Output the [x, y] coordinate of the center of the cell containing the given text.  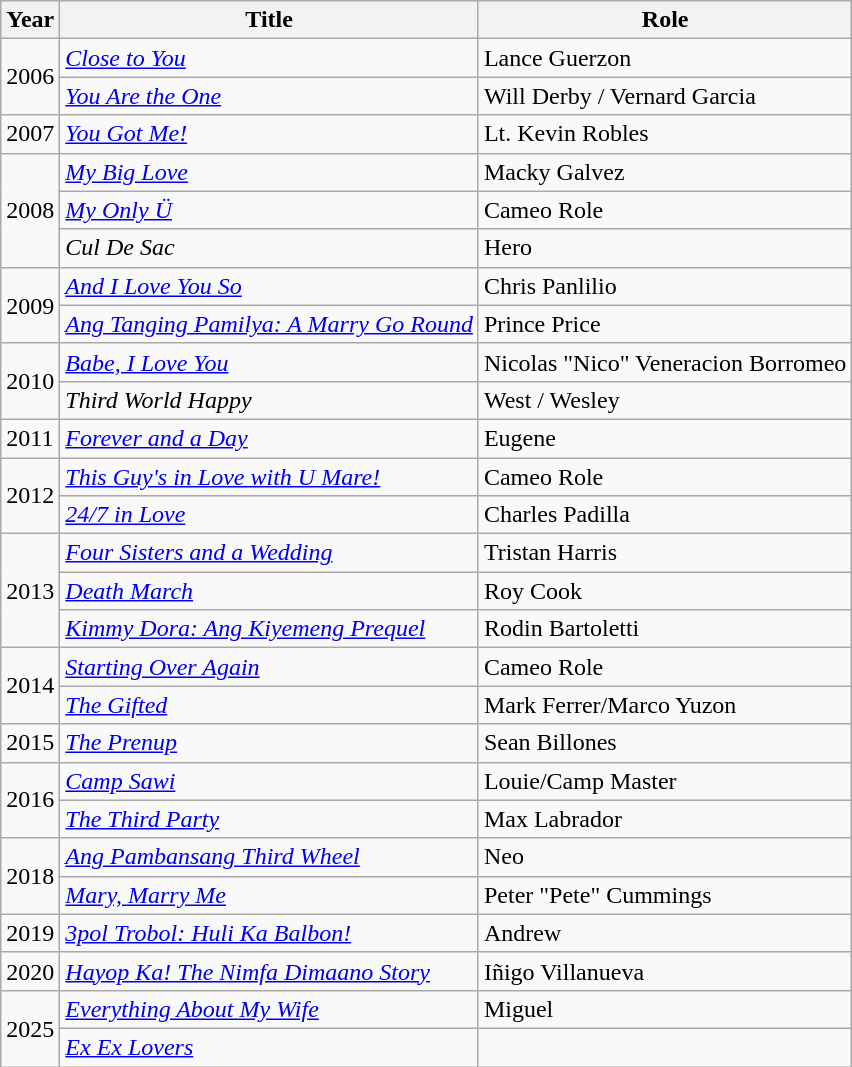
You Are the One [270, 96]
Close to You [270, 58]
2006 [30, 77]
2012 [30, 496]
2013 [30, 591]
Starting Over Again [270, 667]
3pol Trobol: Huli Ka Balbon! [270, 933]
Forever and a Day [270, 438]
Iñigo Villanueva [664, 971]
2018 [30, 876]
Lance Guerzon [664, 58]
Peter "Pete" Cummings [664, 895]
The Prenup [270, 743]
2015 [30, 743]
Eugene [664, 438]
Miguel [664, 1009]
This Guy's in Love with U Mare! [270, 477]
Neo [664, 857]
2014 [30, 686]
Third World Happy [270, 400]
2009 [30, 305]
My Big Love [270, 172]
24/7 in Love [270, 515]
Ex Ex Lovers [270, 1047]
Ang Tanging Pamilya: A Marry Go Round [270, 324]
Sean Billones [664, 743]
West / Wesley [664, 400]
The Third Party [270, 819]
My Only Ü [270, 210]
Prince Price [664, 324]
Ang Pambansang Third Wheel [270, 857]
Hero [664, 248]
Mark Ferrer/Marco Yuzon [664, 705]
2007 [30, 134]
Kimmy Dora: Ang Kiyemeng Prequel [270, 629]
2025 [30, 1028]
Will Derby / Vernard Garcia [664, 96]
Hayop Ka! The Nimfa Dimaano Story [270, 971]
The Gifted [270, 705]
Charles Padilla [664, 515]
Max Labrador [664, 819]
Everything About My Wife [270, 1009]
Andrew [664, 933]
2008 [30, 210]
Four Sisters and a Wedding [270, 553]
Tristan Harris [664, 553]
Roy Cook [664, 591]
Chris Panlilio [664, 286]
Louie/Camp Master [664, 781]
Nicolas "Nico" Veneracion Borromeo [664, 362]
Title [270, 20]
Mary, Marry Me [270, 895]
Year [30, 20]
Role [664, 20]
2010 [30, 381]
2016 [30, 800]
2020 [30, 971]
Camp Sawi [270, 781]
2011 [30, 438]
Death March [270, 591]
2019 [30, 933]
You Got Me! [270, 134]
And I Love You So [270, 286]
Lt. Kevin Robles [664, 134]
Babe, I Love You [270, 362]
Rodin Bartoletti [664, 629]
Macky Galvez [664, 172]
Cul De Sac [270, 248]
